Determine the (x, y) coordinate at the center of the cell enclosing the given text.  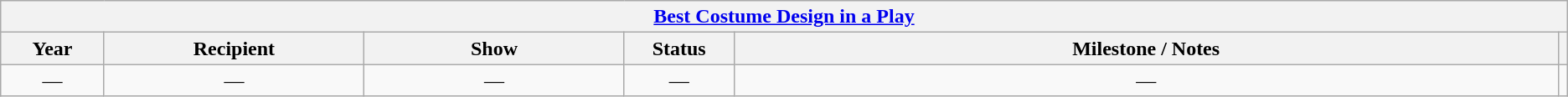
Year (52, 48)
Milestone / Notes (1146, 48)
Best Costume Design in a Play (784, 17)
Status (678, 48)
Recipient (235, 48)
Show (494, 48)
